Scan for the cell matching the given text and deliver its [X, Y] coordinate at center. 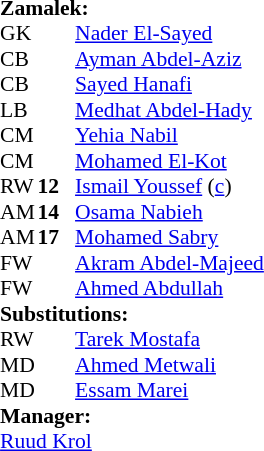
Mohamed El-Kot [170, 161]
Tarek Mostafa [170, 339]
Ayman Abdel-Aziz [170, 59]
LB [19, 110]
12 [57, 187]
Medhat Abdel-Hady [170, 110]
Osama Nabieh [170, 212]
Ismail Youssef (c) [170, 187]
Essam Marei [170, 391]
Manager: [132, 416]
Yehia Nabil [170, 135]
17 [57, 237]
Substitutions: [132, 314]
Ahmed Metwali [170, 365]
14 [57, 212]
Akram Abdel-Majeed [170, 263]
Ahmed Abdullah [170, 289]
Mohamed Sabry [170, 237]
Sayed Hanafi [170, 85]
Nader El-Sayed [170, 33]
GK [19, 33]
